Provide the [X, Y] coordinate of the cell's center where the given text is located.  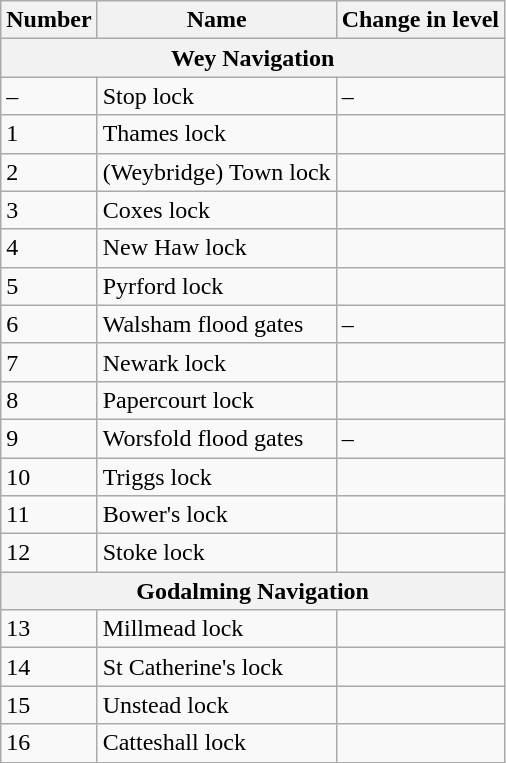
10 [49, 477]
Godalming Navigation [253, 591]
Thames lock [216, 134]
New Haw lock [216, 248]
Papercourt lock [216, 400]
12 [49, 553]
7 [49, 362]
11 [49, 515]
Name [216, 20]
1 [49, 134]
Newark lock [216, 362]
5 [49, 286]
St Catherine's lock [216, 667]
Triggs lock [216, 477]
3 [49, 210]
Number [49, 20]
Worsfold flood gates [216, 438]
6 [49, 324]
Millmead lock [216, 629]
Stop lock [216, 96]
Unstead lock [216, 705]
4 [49, 248]
15 [49, 705]
Stoke lock [216, 553]
8 [49, 400]
Coxes lock [216, 210]
14 [49, 667]
(Weybridge) Town lock [216, 172]
9 [49, 438]
Catteshall lock [216, 743]
Bower's lock [216, 515]
Walsham flood gates [216, 324]
16 [49, 743]
Change in level [420, 20]
Wey Navigation [253, 58]
13 [49, 629]
Pyrford lock [216, 286]
2 [49, 172]
